Locate the cell with the specified text and output its [X, Y] center coordinate. 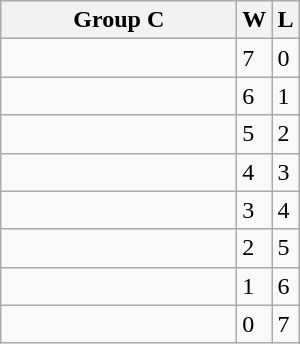
Group C [119, 20]
L [286, 20]
W [254, 20]
